Return (X, Y) of the center of cell containing provided text 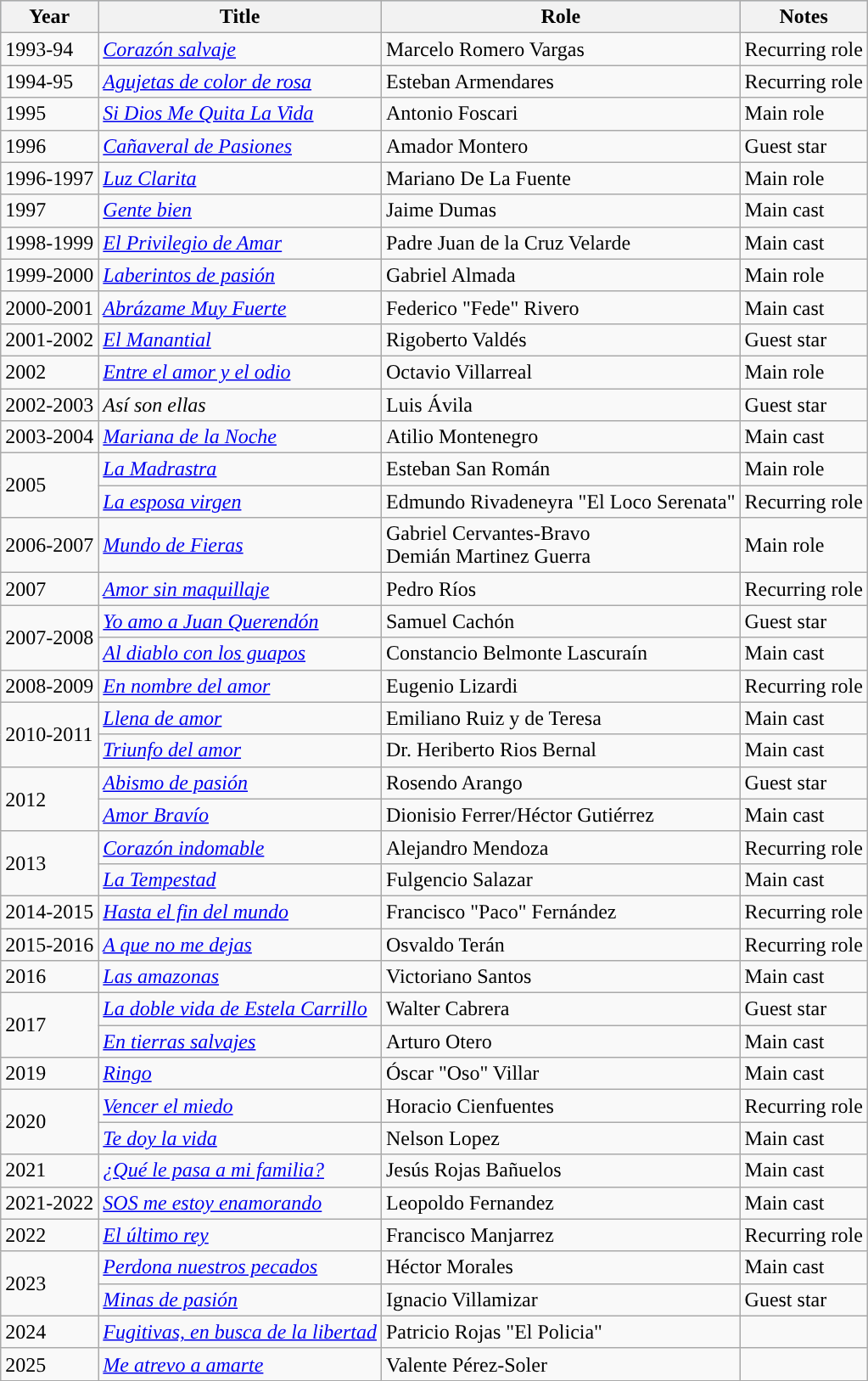
Amador Montero (560, 146)
Mariano De La Fuente (560, 178)
El último rey (240, 1235)
2002-2003 (49, 405)
Emiliano Ruiz y de Teresa (560, 718)
2008-2009 (49, 686)
Marcelo Romero Vargas (560, 49)
Yo amo a Juan Querendón (240, 621)
Rosendo Arango (560, 783)
Valente Pérez-Soler (560, 1364)
Esteban Armendares (560, 81)
Nelson Lopez (560, 1138)
Corazón salvaje (240, 49)
2014-2015 (49, 912)
El Privilegio de Amar (240, 243)
2024 (49, 1332)
1999-2000 (49, 275)
Fulgencio Salazar (560, 879)
Laberintos de pasión (240, 275)
2012 (49, 799)
2021-2022 (49, 1203)
2017 (49, 1025)
Agujetas de color de rosa (240, 81)
Antonio Foscari (560, 114)
Dr. Heriberto Rios Bernal (560, 750)
2003-2004 (49, 437)
Horacio Cienfuentes (560, 1106)
Abrázame Muy Fuerte (240, 307)
Amor Bravío (240, 815)
2023 (49, 1283)
2002 (49, 372)
1996 (49, 146)
Gabriel Cervantes-BravoDemián Martinez Guerra (560, 545)
Así son ellas (240, 405)
Ignacio Villamizar (560, 1300)
Te doy la vida (240, 1138)
Alejandro Mendoza (560, 847)
1993-94 (49, 49)
Walter Cabrera (560, 1009)
1997 (49, 211)
Eugenio Lizardi (560, 686)
Arturo Otero (560, 1041)
Minas de pasión (240, 1300)
Jaime Dumas (560, 211)
2021 (49, 1170)
Pedro Ríos (560, 589)
Edmundo Rivadeneyra "El Loco Serenata" (560, 502)
Title (240, 17)
Luz Clarita (240, 178)
2007 (49, 589)
Victoriano Santos (560, 977)
1998-1999 (49, 243)
El Manantial (240, 340)
Federico "Fede" Rivero (560, 307)
2007-2008 (49, 637)
A que no me dejas (240, 945)
Al diablo con los guapos (240, 654)
Padre Juan de la Cruz Velarde (560, 243)
2019 (49, 1074)
2013 (49, 863)
Mariana de la Noche (240, 437)
Patricio Rojas "El Policia" (560, 1332)
Si Dios Me Quita La Vida (240, 114)
2006-2007 (49, 545)
Dionisio Ferrer/Héctor Gutiérrez (560, 815)
Esteban San Román (560, 469)
La Madrastra (240, 469)
SOS me estoy enamorando (240, 1203)
Triunfo del amor (240, 750)
Óscar "Oso" Villar (560, 1074)
Me atrevo a amarte (240, 1364)
2015-2016 (49, 945)
Gabriel Almada (560, 275)
Jesús Rojas Bañuelos (560, 1170)
Amor sin maquillaje (240, 589)
Entre el amor y el odio (240, 372)
La esposa virgen (240, 502)
Notes (804, 17)
Ringo (240, 1074)
Role (560, 17)
Leopoldo Fernandez (560, 1203)
Mundo de Fieras (240, 545)
2001-2002 (49, 340)
Cañaveral de Pasiones (240, 146)
Samuel Cachón (560, 621)
En tierras salvajes (240, 1041)
Corazón indomable (240, 847)
Perdona nuestros pecados (240, 1267)
Rigoberto Valdés (560, 340)
Hasta el fin del mundo (240, 912)
La Tempestad (240, 879)
La doble vida de Estela Carrillo (240, 1009)
2022 (49, 1235)
Year (49, 17)
1995 (49, 114)
1994-95 (49, 81)
2016 (49, 977)
1996-1997 (49, 178)
2010-2011 (49, 734)
En nombre del amor (240, 686)
Octavio Villarreal (560, 372)
2025 (49, 1364)
Francisco Manjarrez (560, 1235)
¿Qué le pasa a mi familia? (240, 1170)
Osvaldo Terán (560, 945)
2020 (49, 1122)
Constancio Belmonte Lascuraín (560, 654)
Héctor Morales (560, 1267)
Francisco "Paco" Fernández (560, 912)
Fugitivas, en busca de la libertad (240, 1332)
Luis Ávila (560, 405)
Llena de amor (240, 718)
Atilio Montenegro (560, 437)
Vencer el miedo (240, 1106)
Las amazonas (240, 977)
2000-2001 (49, 307)
Abismo de pasión (240, 783)
2005 (49, 486)
Gente bien (240, 211)
